Find where the given text appears and provide that cell's center as (x, y) coordinate. 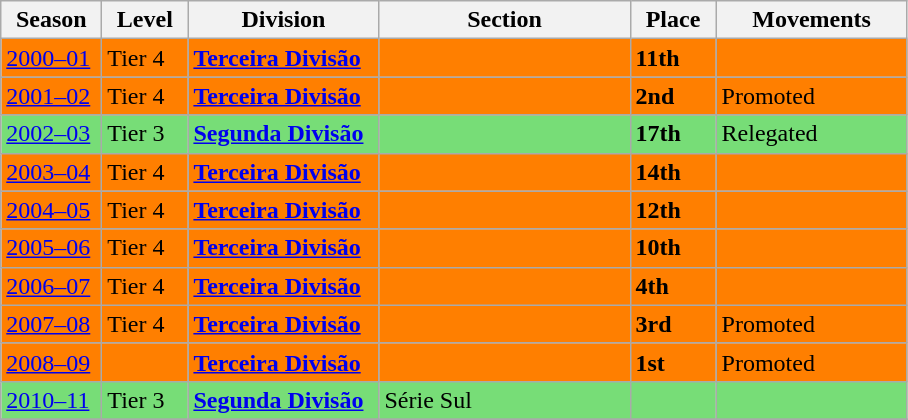
14th (673, 172)
Place (673, 20)
Section (504, 20)
Level (145, 20)
2004–05 (52, 210)
2nd (673, 96)
2007–08 (52, 324)
Division (284, 20)
Movements (812, 20)
17th (673, 134)
2010–11 (52, 400)
2003–04 (52, 172)
Relegated (812, 134)
1st (673, 362)
Season (52, 20)
12th (673, 210)
4th (673, 286)
11th (673, 58)
2006–07 (52, 286)
2000–01 (52, 58)
Série Sul (504, 400)
2008–09 (52, 362)
2002–03 (52, 134)
10th (673, 248)
2001–02 (52, 96)
2005–06 (52, 248)
3rd (673, 324)
